For the text-containing cell, return its midpoint in [X, Y] coordinate format. 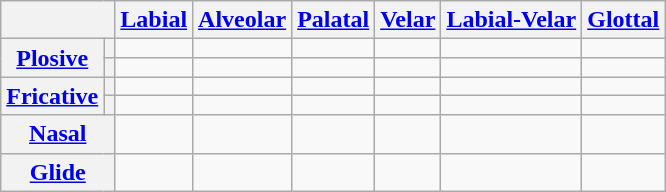
Plosive [52, 58]
Glide [58, 172]
Glottal [624, 20]
Alveolar [242, 20]
Palatal [334, 20]
Nasal [58, 134]
Velar [408, 20]
Labial [154, 20]
Labial-Velar [512, 20]
Fricative [52, 96]
